Detect which cell encompasses the target text, then output its [X, Y] center coordinate. 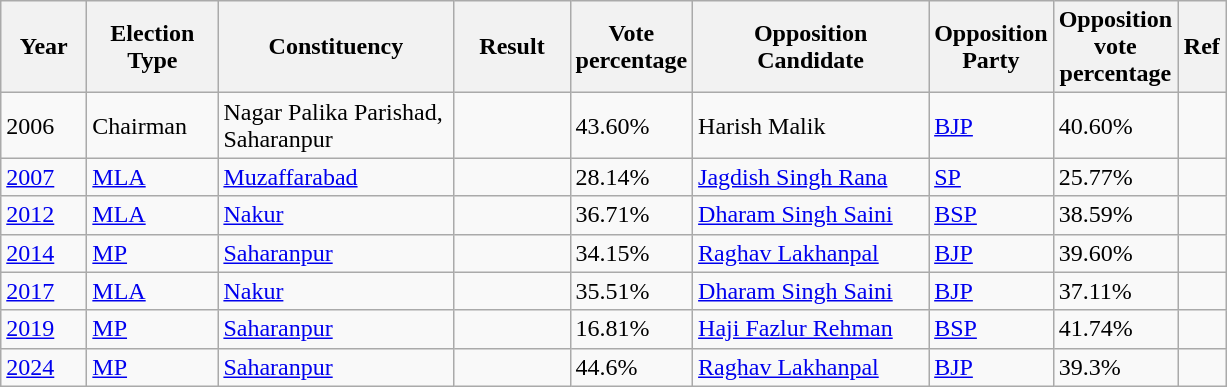
Harish Malik [811, 126]
43.60% [632, 126]
Nagar Palika Parishad, Saharanpur [336, 126]
Election Type [152, 47]
Jagdish Singh Rana [811, 177]
16.81% [632, 329]
Vote percentage [632, 47]
Opposition Candidate [811, 47]
Haji Fazlur Rehman [811, 329]
28.14% [632, 177]
SP [991, 177]
Constituency [336, 47]
Chairman [152, 126]
Year [44, 47]
38.59% [1115, 215]
2017 [44, 291]
Opposition Party [991, 47]
40.60% [1115, 126]
2006 [44, 126]
Ref [1202, 47]
2014 [44, 253]
44.6% [632, 367]
Muzaffarabad [336, 177]
2007 [44, 177]
25.77% [1115, 177]
34.15% [632, 253]
39.60% [1115, 253]
41.74% [1115, 329]
2024 [44, 367]
39.3% [1115, 367]
Result [512, 47]
37.11% [1115, 291]
2019 [44, 329]
Opposition vote percentage [1115, 47]
35.51% [632, 291]
36.71% [632, 215]
2012 [44, 215]
